Return [x, y] of the center of cell containing provided text 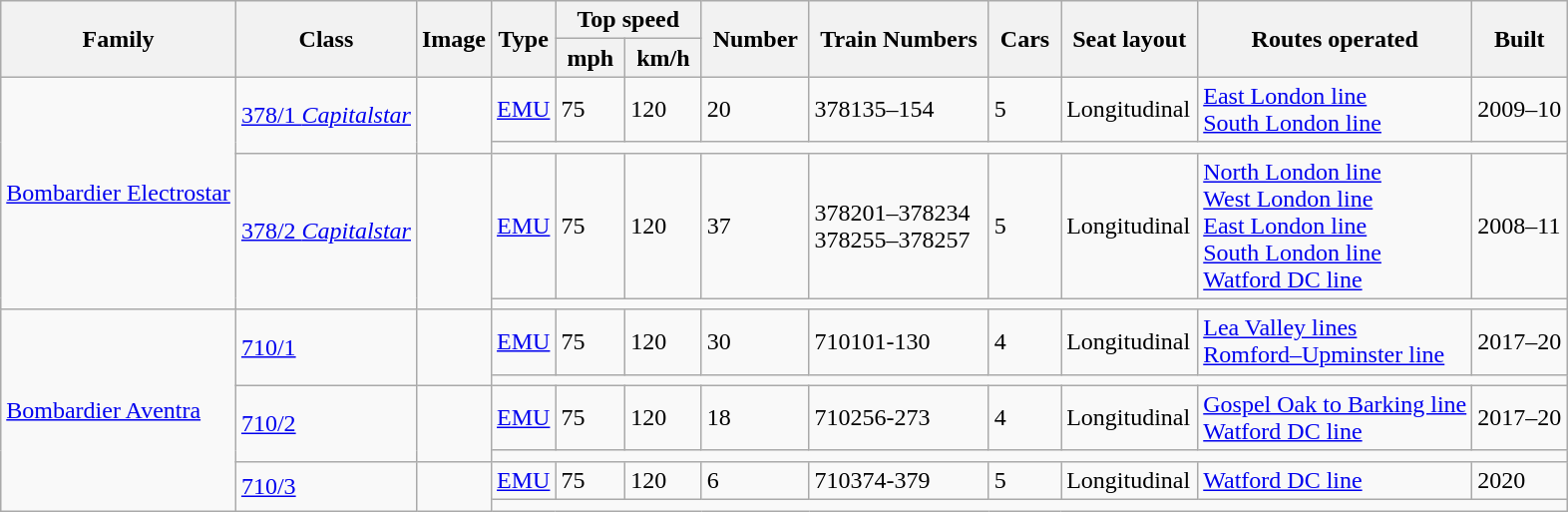
Lea Valley linesRomford–Upminster line [1335, 341]
2009–10 [1520, 110]
Number [755, 39]
30 [755, 341]
710374-379 [899, 480]
378/2 Capitalstar [325, 232]
6 [755, 480]
2020 [1520, 480]
378135–154 [899, 110]
Cars [1024, 39]
Gospel Oak to Barking lineWatford DC line [1335, 417]
Bombardier Aventra [119, 409]
Routes operated [1335, 39]
18 [755, 417]
North London lineWest London lineEast London lineSouth London lineWatford DC line [1335, 226]
710/2 [325, 423]
2008–11 [1520, 226]
378/1 Capitalstar [325, 115]
Train Numbers [899, 39]
East London lineSouth London line [1335, 110]
Seat layout [1129, 39]
710101-130 [899, 341]
Family [119, 39]
20 [755, 110]
710/1 [325, 347]
Image [453, 39]
710256-273 [899, 417]
Built [1520, 39]
Bombardier Electrostar [119, 194]
Top speed [628, 20]
710/3 [325, 485]
mph [590, 58]
km/h [663, 58]
37 [755, 226]
Watford DC line [1335, 480]
Type [524, 39]
378201–378234378255–378257 [899, 226]
Class [325, 39]
